Determine the (X, Y) coordinate at the center of the cell enclosing the given text.  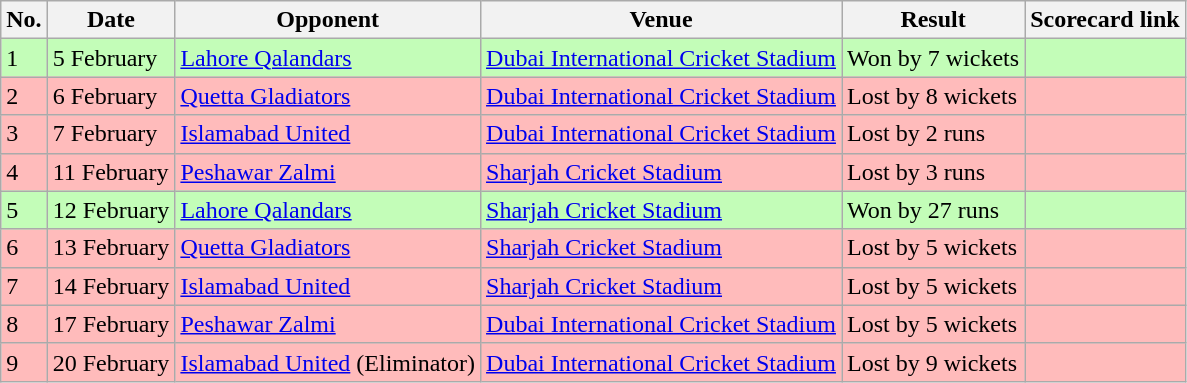
Lost by 8 wickets (934, 96)
Scorecard link (1106, 20)
Lost by 9 wickets (934, 362)
5 (24, 210)
20 February (111, 362)
11 February (111, 172)
Won by 27 runs (934, 210)
Islamabad United (Eliminator) (328, 362)
8 (24, 324)
17 February (111, 324)
4 (24, 172)
6 (24, 248)
7 (24, 286)
Lost by 3 runs (934, 172)
Venue (662, 20)
14 February (111, 286)
2 (24, 96)
12 February (111, 210)
Lost by 2 runs (934, 134)
Result (934, 20)
Date (111, 20)
7 February (111, 134)
5 February (111, 58)
3 (24, 134)
13 February (111, 248)
6 February (111, 96)
Won by 7 wickets (934, 58)
1 (24, 58)
Opponent (328, 20)
No. (24, 20)
9 (24, 362)
